Search for the cell housing the specified text and yield its (X, Y) center coordinate. 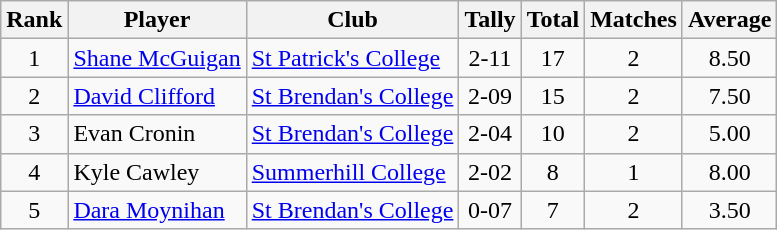
8.00 (730, 172)
Matches (634, 20)
Average (730, 20)
Total (553, 20)
Shane McGuigan (157, 58)
17 (553, 58)
5 (34, 210)
Rank (34, 20)
15 (553, 96)
2-04 (490, 134)
2-09 (490, 96)
St Patrick's College (352, 58)
7.50 (730, 96)
3.50 (730, 210)
5.00 (730, 134)
David Clifford (157, 96)
Tally (490, 20)
8 (553, 172)
3 (34, 134)
Kyle Cawley (157, 172)
Evan Cronin (157, 134)
2-11 (490, 58)
Player (157, 20)
4 (34, 172)
Club (352, 20)
2-02 (490, 172)
10 (553, 134)
0-07 (490, 210)
8.50 (730, 58)
Summerhill College (352, 172)
Dara Moynihan (157, 210)
7 (553, 210)
